Provide the (X, Y) coordinate of the cell's center where the given text is located.  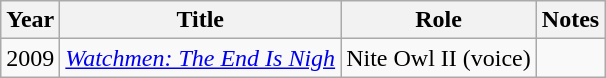
Title (200, 20)
Notes (570, 20)
Role (439, 20)
2009 (30, 58)
Year (30, 20)
Watchmen: The End Is Nigh (200, 58)
Nite Owl II (voice) (439, 58)
